Extract the (x, y) coordinate from the center of the cell holding the provided text.  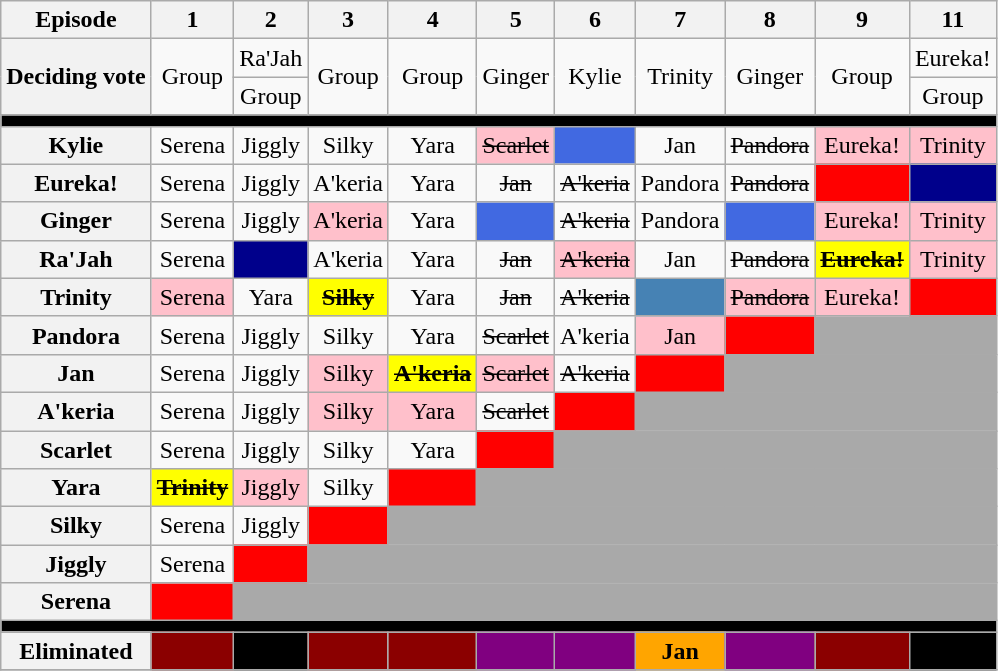
Deciding vote (76, 77)
2 (271, 20)
4 (432, 20)
11 (952, 20)
9 (862, 20)
7 (680, 20)
3 (348, 20)
1 (192, 20)
8 (770, 20)
Eliminated (76, 651)
5 (516, 20)
Episode (76, 20)
6 (596, 20)
